Identify which cell holds the provided text, then report its (x, y) central coordinate. 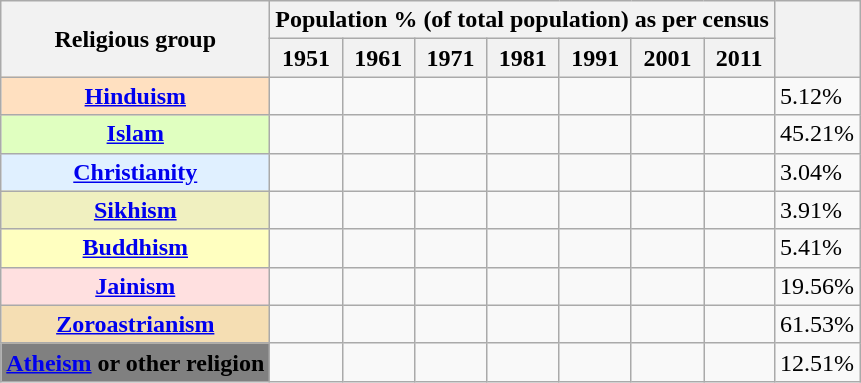
Zoroastrianism (136, 324)
12.51% (816, 362)
1951 (306, 58)
3.91% (816, 210)
1981 (523, 58)
61.53% (816, 324)
1991 (595, 58)
1961 (378, 58)
Jainism (136, 286)
1971 (450, 58)
Buddhism (136, 248)
5.12% (816, 96)
19.56% (816, 286)
Religious group (136, 39)
2011 (740, 58)
Population % (of total population) as per census (522, 20)
45.21% (816, 134)
Islam (136, 134)
Hinduism (136, 96)
Christianity (136, 172)
2001 (667, 58)
Sikhism (136, 210)
Atheism or other religion (136, 362)
5.41% (816, 248)
3.04% (816, 172)
